Return the (X, Y) coordinate for the center point of the cell that contains the specified text.  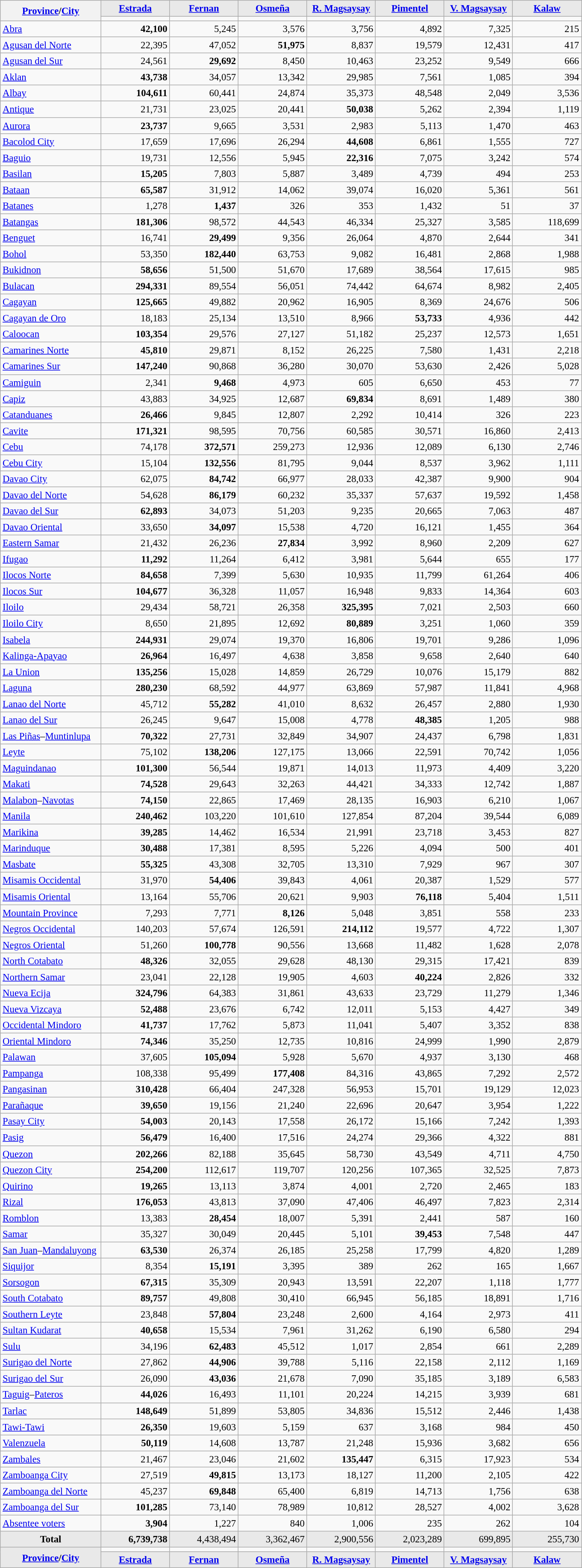
8,632 (341, 704)
Bohol (51, 254)
20,143 (204, 1122)
48,326 (135, 961)
3,858 (341, 656)
120,256 (341, 1170)
7,090 (341, 1379)
12,556 (204, 158)
Davao Oriental (51, 527)
827 (547, 833)
26,225 (341, 350)
34,196 (135, 1347)
Valenzuela (51, 1443)
19,871 (273, 768)
56,544 (204, 768)
15,191 (204, 1266)
50,038 (341, 109)
20,665 (410, 511)
359 (547, 624)
16,860 (479, 431)
1,393 (547, 1122)
Isabela (51, 640)
988 (547, 720)
29,499 (204, 238)
9,900 (479, 479)
6,315 (410, 1459)
6,210 (479, 800)
148,649 (135, 1411)
43,738 (135, 77)
16,905 (341, 302)
55,325 (135, 865)
5,262 (410, 109)
90,868 (204, 367)
4,870 (410, 238)
44,421 (341, 784)
2,973 (479, 1315)
42,100 (135, 29)
62,483 (204, 1347)
17,696 (204, 141)
19,129 (479, 1089)
349 (547, 1009)
53,350 (135, 254)
Sulu (51, 1347)
699,895 (479, 1539)
10,414 (410, 415)
28,135 (341, 800)
Iloilo (51, 607)
Parañaque (51, 1106)
Ifugao (51, 559)
6,650 (410, 382)
76,118 (410, 897)
15,104 (135, 463)
39,650 (135, 1106)
2,572 (547, 1074)
19,579 (410, 45)
838 (547, 1025)
17,381 (204, 848)
104,611 (135, 94)
8,650 (135, 624)
254,200 (135, 1170)
32,849 (273, 736)
29,315 (410, 961)
985 (547, 270)
1,278 (135, 206)
17,799 (410, 1250)
11,200 (410, 1475)
14,462 (204, 833)
30,049 (204, 1234)
2,826 (479, 977)
1,511 (547, 897)
4,936 (479, 318)
45,237 (135, 1491)
Cebu City (51, 463)
28,527 (410, 1507)
5,116 (341, 1362)
7,293 (135, 913)
48,130 (341, 961)
48,548 (410, 94)
65,400 (273, 1491)
2,405 (547, 286)
5,028 (547, 367)
4,739 (410, 174)
32,705 (273, 865)
11,101 (273, 1395)
51,899 (204, 1411)
2,209 (479, 543)
31,861 (273, 993)
Basilan (51, 174)
66,945 (341, 1298)
57,804 (204, 1315)
10,463 (341, 61)
11,482 (410, 945)
3,939 (479, 1395)
12,742 (479, 784)
49,815 (204, 1475)
63,869 (341, 688)
135,256 (135, 672)
108,338 (135, 1074)
51,260 (135, 945)
25,258 (341, 1250)
12,735 (273, 1041)
Cagayan de Oro (51, 318)
13,173 (273, 1475)
394 (547, 77)
177,408 (273, 1074)
325,395 (341, 607)
Nueva Ecija (51, 993)
19,577 (410, 929)
3,851 (410, 913)
Negros Occidental (51, 929)
3,682 (479, 1443)
12,692 (273, 624)
16,497 (204, 656)
104 (547, 1523)
4,720 (341, 527)
9,468 (204, 382)
165 (479, 1266)
14,713 (410, 1491)
7,075 (410, 158)
5,630 (273, 575)
3,962 (479, 463)
41,010 (273, 704)
53,630 (410, 367)
8,152 (273, 350)
5,159 (273, 1427)
5,113 (410, 126)
70,756 (273, 431)
8,966 (341, 318)
29,074 (204, 640)
24,676 (479, 302)
6,130 (479, 447)
17,659 (135, 141)
2,879 (547, 1041)
15,179 (479, 672)
8,837 (341, 45)
8,369 (410, 302)
17,558 (273, 1122)
3,352 (479, 1025)
73,140 (204, 1507)
561 (547, 190)
56,479 (135, 1138)
Marinduque (51, 848)
82,188 (204, 1154)
Tawi-Tawi (51, 1427)
64,674 (410, 286)
35,185 (410, 1379)
10,812 (341, 1507)
44,977 (273, 688)
223 (547, 415)
23,848 (135, 1315)
3,536 (547, 94)
23,041 (135, 977)
98,595 (204, 431)
1,017 (341, 1347)
984 (479, 1427)
4,711 (479, 1154)
Camiguin (51, 382)
51,670 (273, 270)
26,236 (204, 543)
119,707 (273, 1170)
89,757 (135, 1298)
7,929 (410, 865)
21,602 (273, 1459)
5,873 (273, 1025)
13,787 (273, 1443)
11,057 (273, 591)
6,742 (273, 1009)
4,438,494 (204, 1539)
25,134 (204, 318)
26,090 (135, 1379)
Antique (51, 109)
16,020 (410, 190)
15,534 (204, 1330)
125,665 (135, 302)
15,538 (273, 527)
214,112 (341, 929)
183 (547, 1186)
Quirino (51, 1186)
51,975 (273, 45)
60,441 (204, 94)
105,094 (204, 1057)
1,056 (547, 752)
11,973 (410, 768)
39,843 (273, 881)
25,237 (410, 334)
1,227 (204, 1523)
101,610 (273, 816)
43,633 (341, 993)
Pampanga (51, 1074)
Ilocos Sur (51, 591)
7,803 (204, 174)
43,813 (204, 1202)
3,395 (273, 1266)
26,729 (341, 672)
12,573 (479, 334)
45,810 (135, 350)
255,730 (547, 1539)
46,334 (341, 222)
Bulacan (51, 286)
16,534 (273, 833)
Maguindanao (51, 768)
19,592 (479, 495)
80,889 (341, 624)
Zamboanga del Norte (51, 1491)
Taguig–Pateros (51, 1395)
11,841 (479, 688)
2,413 (547, 431)
135,447 (341, 1459)
2,854 (410, 1347)
19,370 (273, 640)
1,431 (479, 350)
53,805 (273, 1411)
26,457 (410, 704)
534 (547, 1459)
51,182 (341, 334)
21,731 (135, 109)
5,361 (479, 190)
57,637 (410, 495)
43,865 (410, 1074)
8,126 (273, 913)
35,337 (341, 495)
43,036 (204, 1379)
20,445 (273, 1234)
Pasig (51, 1138)
8,960 (410, 543)
13,113 (204, 1186)
2,900,556 (341, 1539)
Masbate (51, 865)
84,316 (341, 1074)
23,252 (410, 61)
Sultan Kudarat (51, 1330)
Cebu (51, 447)
20,441 (273, 109)
655 (479, 559)
66,977 (273, 479)
16,481 (410, 254)
64,383 (204, 993)
Camarines Sur (51, 367)
24,274 (341, 1138)
Misamis Occidental (51, 881)
44,608 (341, 141)
640 (547, 656)
171,321 (135, 431)
Zamboanga del Sur (51, 1507)
63,530 (135, 1250)
Camarines Norte (51, 350)
Eastern Samar (51, 543)
29,985 (341, 77)
13,310 (341, 865)
60,585 (341, 431)
95,499 (204, 1074)
37 (547, 206)
38,564 (410, 270)
Batanes (51, 206)
417 (547, 45)
Capiz (51, 399)
468 (547, 1057)
202,266 (135, 1154)
3,220 (547, 768)
Bataan (51, 190)
3,242 (479, 158)
Batangas (51, 222)
2,600 (341, 1315)
22,395 (135, 45)
3,531 (273, 126)
68,592 (204, 688)
74,442 (341, 286)
12,023 (547, 1089)
22,128 (204, 977)
35,373 (341, 94)
46,497 (410, 1202)
21,467 (135, 1459)
32,055 (204, 961)
Albay (51, 94)
2,314 (547, 1202)
Lanao del Sur (51, 720)
18,891 (479, 1298)
70,322 (135, 736)
727 (547, 141)
18,183 (135, 318)
20,647 (410, 1106)
2,289 (547, 1347)
127,175 (273, 752)
21,895 (204, 624)
19,905 (273, 977)
89,554 (204, 286)
7,242 (479, 1122)
Oriental Mindoro (51, 1041)
34,333 (410, 784)
Surigao del Sur (51, 1379)
2,426 (479, 367)
43,308 (204, 865)
Misamis Oriental (51, 897)
13,591 (341, 1282)
26,350 (135, 1427)
16,400 (204, 1138)
4,322 (479, 1138)
603 (547, 591)
453 (479, 382)
Quezon City (51, 1170)
74,150 (135, 800)
6,412 (273, 559)
332 (547, 977)
9,044 (341, 463)
16,493 (204, 1395)
3,362,467 (273, 1539)
11,264 (204, 559)
11,041 (341, 1025)
7,823 (479, 1202)
14,608 (204, 1443)
15,701 (410, 1089)
1,756 (479, 1491)
1,096 (547, 640)
7,580 (410, 350)
21,248 (341, 1443)
2,023,289 (410, 1539)
27,834 (273, 543)
39,453 (410, 1234)
25,327 (410, 222)
3,874 (273, 1186)
Manila (51, 816)
51,500 (204, 270)
7,548 (479, 1234)
587 (479, 1218)
681 (547, 1395)
37,090 (273, 1202)
Palawan (51, 1057)
24,874 (273, 94)
Malabon–Navotas (51, 800)
29,643 (204, 784)
104,677 (135, 591)
Surigao del Norte (51, 1362)
6,861 (410, 141)
8,354 (135, 1266)
1,118 (479, 1282)
Tarlac (51, 1411)
4,427 (479, 1009)
2,503 (479, 607)
101,285 (135, 1507)
58,656 (135, 270)
Nueva Vizcaya (51, 1009)
13,383 (135, 1218)
2,868 (479, 254)
La Union (51, 672)
Aklan (51, 77)
Total (51, 1539)
2,746 (547, 447)
8,450 (273, 61)
10,935 (341, 575)
86,179 (204, 495)
14,215 (410, 1395)
487 (547, 511)
4,937 (410, 1057)
101,300 (135, 768)
21,240 (273, 1106)
21,991 (341, 833)
247,328 (273, 1089)
7,399 (204, 575)
5,407 (410, 1025)
406 (547, 575)
5,101 (341, 1234)
1,455 (479, 527)
Davao del Norte (51, 495)
1,777 (547, 1282)
90,556 (273, 945)
2,112 (479, 1362)
147,240 (135, 367)
5,245 (204, 29)
Catanduanes (51, 415)
13,510 (273, 318)
4,778 (341, 720)
253 (547, 174)
Lanao del Norte (51, 704)
310,428 (135, 1089)
12,089 (410, 447)
215 (547, 29)
69,834 (341, 399)
235 (410, 1523)
4,722 (479, 929)
5,670 (341, 1057)
26,374 (204, 1250)
494 (479, 174)
9,665 (204, 126)
2,078 (547, 945)
11,292 (135, 559)
26,294 (273, 141)
Cavite (51, 431)
4,968 (547, 688)
839 (547, 961)
44,906 (204, 1362)
53,733 (410, 318)
Aurora (51, 126)
1,085 (479, 77)
4,001 (341, 1186)
31,912 (204, 190)
26,245 (135, 720)
56,051 (273, 286)
107,365 (410, 1170)
1,222 (547, 1106)
30,571 (410, 431)
22,158 (410, 1362)
364 (547, 527)
Ilocos Norte (51, 575)
389 (341, 1266)
2,105 (479, 1475)
1,169 (547, 1362)
176,053 (135, 1202)
51 (479, 206)
9,658 (410, 656)
637 (341, 1427)
4,638 (273, 656)
638 (547, 1491)
44,026 (135, 1395)
506 (547, 302)
1,289 (547, 1250)
28,033 (341, 479)
182,440 (204, 254)
Iloilo City (51, 624)
70,742 (479, 752)
2,446 (479, 1411)
34,057 (204, 77)
54,003 (135, 1122)
60,232 (273, 495)
7,021 (410, 607)
Romblon (51, 1218)
South Cotabato (51, 1298)
Bukidnon (51, 270)
20,387 (410, 881)
32,525 (479, 1170)
Davao del Sur (51, 511)
577 (547, 881)
17,516 (273, 1138)
1,307 (547, 929)
2,218 (547, 350)
15,008 (273, 720)
1,119 (547, 109)
103,354 (135, 334)
78,989 (273, 1507)
1,437 (204, 206)
27,127 (273, 334)
Rizal (51, 1202)
39,074 (341, 190)
49,882 (204, 302)
44,543 (273, 222)
Agusan del Norte (51, 45)
9,647 (204, 720)
17,469 (273, 800)
Marikina (51, 833)
39,544 (479, 816)
62,075 (135, 479)
103,220 (204, 816)
5,404 (479, 897)
66,404 (204, 1089)
17,689 (341, 270)
442 (547, 318)
19,265 (135, 1186)
23,718 (410, 833)
3,489 (341, 174)
20,621 (273, 897)
4,061 (341, 881)
15,936 (410, 1443)
65,587 (135, 190)
74,178 (135, 447)
77 (547, 382)
7,292 (479, 1074)
San Juan–Mandaluyong (51, 1250)
47,406 (341, 1202)
16,121 (410, 527)
39,285 (135, 833)
23,729 (410, 993)
380 (547, 399)
5,945 (273, 158)
2,880 (479, 704)
45,512 (273, 1347)
26,185 (273, 1250)
3,189 (479, 1379)
48,385 (410, 720)
2,341 (135, 382)
23,025 (204, 109)
Abra (51, 29)
24,437 (410, 736)
19,156 (204, 1106)
22,591 (410, 752)
1,716 (547, 1298)
1,067 (547, 800)
62,893 (135, 511)
47,052 (204, 45)
240,462 (135, 816)
40,224 (410, 977)
280,230 (135, 688)
5,644 (410, 559)
661 (479, 1347)
1,346 (547, 993)
4,409 (479, 768)
9,356 (273, 238)
34,836 (341, 1411)
12,807 (273, 415)
1,628 (479, 945)
6,190 (410, 1330)
1,006 (341, 1523)
10,076 (410, 672)
12,687 (273, 399)
11,279 (479, 993)
181,306 (135, 222)
450 (547, 1427)
1,432 (410, 206)
17,421 (479, 961)
Siquijor (51, 1266)
27,519 (135, 1475)
29,628 (273, 961)
17,615 (479, 270)
Caloocan (51, 334)
75,102 (135, 752)
29,434 (135, 607)
9,549 (479, 61)
24,999 (410, 1041)
14,013 (341, 768)
34,073 (204, 511)
34,097 (204, 527)
Sorsogon (51, 1282)
34,925 (204, 399)
1,990 (479, 1041)
23,046 (204, 1459)
12,431 (479, 45)
35,250 (204, 1041)
6,583 (547, 1379)
1,887 (547, 784)
8,595 (273, 848)
35,645 (273, 1154)
1,988 (547, 254)
56,953 (341, 1089)
50,119 (135, 1443)
6,798 (479, 736)
1,667 (547, 1266)
5,226 (341, 848)
7,063 (479, 511)
15,512 (410, 1411)
307 (547, 865)
27,731 (204, 736)
118,699 (547, 222)
54,628 (135, 495)
Pangasinan (51, 1089)
244,931 (135, 640)
656 (547, 1443)
52,488 (135, 1009)
54,406 (204, 881)
19,701 (410, 640)
16,806 (341, 640)
26,466 (135, 415)
5,887 (273, 174)
22,207 (410, 1282)
372,571 (204, 447)
138,206 (204, 752)
2,983 (341, 126)
31,262 (341, 1330)
13,164 (135, 897)
Zambales (51, 1459)
259,273 (273, 447)
9,082 (341, 254)
36,280 (273, 367)
294,331 (135, 286)
5,048 (341, 913)
126,591 (273, 929)
30,410 (273, 1298)
840 (273, 1523)
56,185 (410, 1298)
Occidental Mindoro (51, 1025)
87,204 (410, 816)
6,580 (479, 1330)
5,153 (410, 1009)
8,982 (479, 286)
14,364 (479, 591)
2,394 (479, 109)
605 (341, 382)
58,721 (204, 607)
33,650 (135, 527)
11,799 (410, 575)
17,762 (204, 1025)
43,883 (135, 399)
1,529 (479, 881)
3,453 (479, 833)
1,555 (479, 141)
22,316 (341, 158)
13,342 (273, 77)
35,309 (204, 1282)
Benguet (51, 238)
26,172 (341, 1122)
Quezon (51, 1154)
4,002 (479, 1507)
39,788 (273, 1362)
Zamboanga City (51, 1475)
132,556 (204, 463)
20,943 (273, 1282)
2,049 (479, 94)
2,640 (479, 656)
22,696 (341, 1106)
3,756 (341, 29)
Makati (51, 784)
4,820 (479, 1250)
36,328 (204, 591)
58,730 (341, 1154)
7,771 (204, 913)
27,862 (135, 1362)
Davao City (51, 479)
140,203 (135, 929)
55,282 (204, 704)
2,644 (479, 238)
2,441 (410, 1218)
29,576 (204, 334)
26,358 (273, 607)
1,438 (547, 1411)
463 (547, 126)
15,205 (135, 174)
904 (547, 479)
69,848 (204, 1491)
32,263 (273, 784)
35,327 (135, 1234)
Southern Leyte (51, 1315)
Laguna (51, 688)
2,292 (341, 415)
81,795 (273, 463)
2,720 (410, 1186)
61,264 (479, 575)
29,366 (410, 1138)
294 (547, 1330)
574 (547, 158)
13,668 (341, 945)
8,537 (410, 463)
Kalinga-Apayao (51, 656)
177 (547, 559)
Bacolod City (51, 141)
37,605 (135, 1057)
21,678 (273, 1379)
16,741 (135, 238)
Samar (51, 1234)
3,576 (273, 29)
8,691 (410, 399)
41,737 (135, 1025)
31,970 (135, 881)
42,387 (410, 479)
29,871 (204, 350)
882 (547, 672)
Negros Oriental (51, 945)
26,964 (135, 656)
23,248 (273, 1315)
4,094 (410, 848)
6,819 (341, 1491)
7,561 (410, 77)
12,936 (341, 447)
Baguio (51, 158)
23,676 (204, 1009)
51,203 (273, 511)
45,712 (135, 704)
4,603 (341, 977)
1,060 (479, 624)
74,346 (135, 1041)
7,873 (547, 1170)
9,903 (341, 897)
881 (547, 1138)
Agusan del Sur (51, 61)
447 (547, 1234)
Pasay City (51, 1122)
341 (547, 238)
16,903 (410, 800)
14,062 (273, 190)
3,904 (135, 1523)
Mountain Province (51, 913)
26,064 (341, 238)
233 (547, 913)
660 (547, 607)
4,892 (410, 29)
3,992 (341, 543)
401 (547, 848)
Northern Samar (51, 977)
4,164 (410, 1315)
98,572 (204, 222)
49,808 (204, 1298)
Absentee voters (51, 1523)
18,127 (341, 1475)
3,251 (410, 624)
12,011 (341, 1009)
1,831 (547, 736)
18,007 (273, 1218)
5,928 (273, 1057)
3,628 (547, 1507)
1,111 (547, 463)
3,585 (479, 222)
627 (547, 543)
666 (547, 61)
5,391 (341, 1218)
16,948 (341, 591)
20,224 (341, 1395)
19,731 (135, 158)
353 (341, 206)
Leyte (51, 752)
3,168 (410, 1427)
57,987 (410, 688)
1,470 (479, 126)
84,742 (204, 479)
1,489 (479, 399)
28,454 (204, 1218)
324,796 (135, 993)
15,028 (204, 672)
4,750 (547, 1154)
19,603 (204, 1427)
10,816 (341, 1041)
9,845 (204, 415)
9,833 (410, 591)
9,235 (341, 511)
14,859 (273, 672)
3,130 (479, 1057)
17,923 (479, 1459)
967 (479, 865)
100,778 (204, 945)
30,488 (135, 848)
43,549 (410, 1154)
422 (547, 1475)
20,962 (273, 302)
160 (547, 1218)
13,066 (341, 752)
558 (479, 913)
40,658 (135, 1330)
2,465 (479, 1186)
6,739,738 (135, 1539)
500 (479, 848)
30,070 (341, 367)
34,907 (341, 736)
7,325 (479, 29)
74,528 (135, 784)
1,458 (547, 495)
1,205 (479, 720)
6,089 (547, 816)
29,692 (204, 61)
3,954 (479, 1106)
22,865 (204, 800)
57,674 (204, 929)
21,432 (135, 543)
Cagayan (51, 302)
112,617 (204, 1170)
1,930 (547, 704)
15,166 (410, 1122)
411 (547, 1315)
Las Piñas–Muntinlupa (51, 736)
7,961 (273, 1330)
1,651 (547, 334)
84,658 (135, 575)
55,706 (204, 897)
23,737 (135, 126)
63,753 (273, 254)
North Cotabato (51, 961)
4,973 (273, 382)
67,315 (135, 1282)
3,981 (341, 559)
24,561 (135, 61)
9,286 (479, 640)
127,854 (341, 816)
